Extract the (x, y) coordinate from the center of the cell holding the provided text.  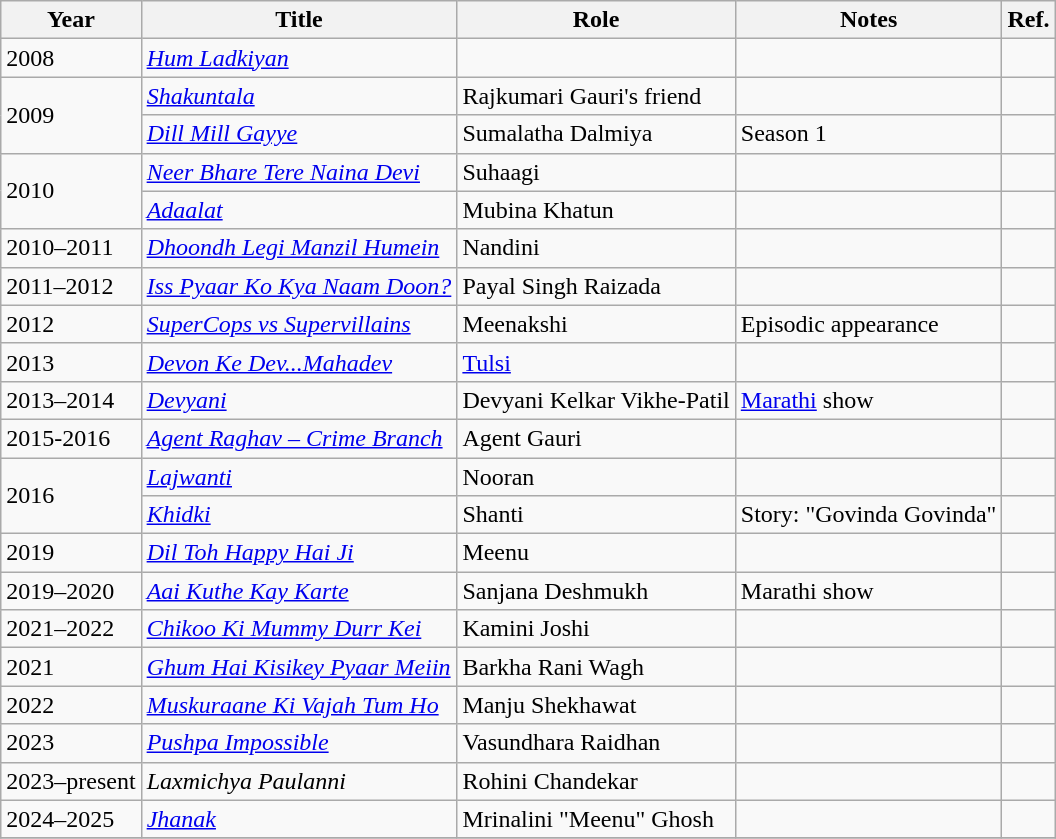
Shanti (596, 515)
2015-2016 (71, 438)
Rohini Chandekar (596, 781)
2019–2020 (71, 591)
2019 (71, 553)
Dhoondh Legi Manzil Humein (299, 248)
Agent Gauri (596, 438)
2021 (71, 667)
Story: "Govinda Govinda" (868, 515)
Laxmichya Paulanni (299, 781)
Notes (868, 20)
Hum Ladkiyan (299, 58)
2023 (71, 743)
Vasundhara Raidhan (596, 743)
Devyani (299, 400)
Khidki (299, 515)
Episodic appearance (868, 324)
2008 (71, 58)
Season 1 (868, 134)
Rajkumari Gauri's friend (596, 96)
Meenakshi (596, 324)
Adaalat (299, 210)
Kamini Joshi (596, 629)
Chikoo Ki Mummy Durr Kei (299, 629)
2010–2011 (71, 248)
Muskuraane Ki Vajah Tum Ho (299, 705)
2009 (71, 115)
Barkha Rani Wagh (596, 667)
Devyani Kelkar Vikhe-Patil (596, 400)
Mubina Khatun (596, 210)
Devon Ke Dev...Mahadev (299, 362)
Title (299, 20)
Iss Pyaar Ko Kya Naam Doon? (299, 286)
2011–2012 (71, 286)
Role (596, 20)
Tulsi (596, 362)
2024–2025 (71, 819)
2012 (71, 324)
Dil Toh Happy Hai Ji (299, 553)
Lajwanti (299, 477)
Jhanak (299, 819)
Nandini (596, 248)
2013–2014 (71, 400)
2023–present (71, 781)
Year (71, 20)
Aai Kuthe Kay Karte (299, 591)
2010 (71, 191)
2022 (71, 705)
Sumalatha Dalmiya (596, 134)
Sanjana Deshmukh (596, 591)
Meenu (596, 553)
Dill Mill Gayye (299, 134)
Payal Singh Raizada (596, 286)
Nooran (596, 477)
2016 (71, 496)
2021–2022 (71, 629)
SuperCops vs Supervillains (299, 324)
Agent Raghav – Crime Branch (299, 438)
Neer Bhare Tere Naina Devi (299, 172)
Shakuntala (299, 96)
2013 (71, 362)
Ref. (1028, 20)
Ghum Hai Kisikey Pyaar Meiin (299, 667)
Pushpa Impossible (299, 743)
Manju Shekhawat (596, 705)
Mrinalini "Meenu" Ghosh (596, 819)
Suhaagi (596, 172)
